Search for the cell housing the specified text and yield its (X, Y) center coordinate. 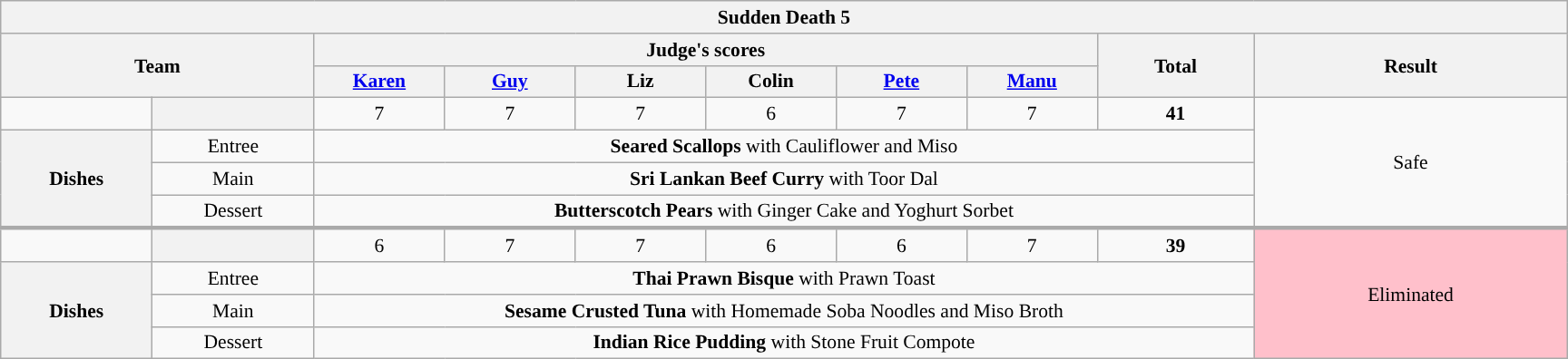
Total (1176, 65)
Safe (1410, 163)
Indian Rice Pudding with Stone Fruit Compote (784, 343)
Eliminated (1410, 294)
Team (158, 65)
Guy (510, 82)
Sri Lankan Beef Curry with Toor Dal (784, 179)
Result (1410, 65)
Sesame Crusted Tuna with Homemade Soba Noodles and Miso Broth (784, 311)
Thai Prawn Bisque with Prawn Toast (784, 278)
Colin (771, 82)
Sudden Death 5 (784, 17)
39 (1176, 245)
Seared Scallops with Cauliflower and Miso (784, 147)
Manu (1032, 82)
Pete (901, 82)
Butterscotch Pears with Ginger Cake and Yoghurt Sorbet (784, 212)
41 (1176, 114)
Judge's scores (706, 50)
Karen (379, 82)
Liz (641, 82)
